Detect which cell encompasses the target text, then output its [X, Y] center coordinate. 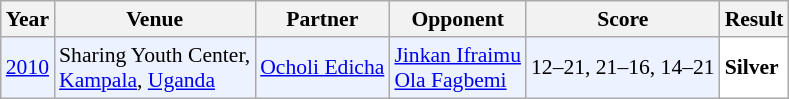
Sharing Youth Center,Kampala, Uganda [154, 68]
Silver [754, 68]
12–21, 21–16, 14–21 [623, 68]
Venue [154, 19]
Jinkan Ifraimu Ola Fagbemi [458, 68]
Partner [322, 19]
Score [623, 19]
Opponent [458, 19]
Year [28, 19]
2010 [28, 68]
Result [754, 19]
Ocholi Edicha [322, 68]
